Locate the cell with the specified text and output its (x, y) center coordinate. 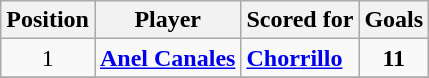
Chorrillo (300, 58)
Anel Canales (167, 58)
11 (394, 58)
Scored for (300, 20)
Goals (394, 20)
1 (48, 58)
Player (167, 20)
Position (48, 20)
